Pinpoint the cell where the given text exists, returning its [X, Y] midpoint coordinate. 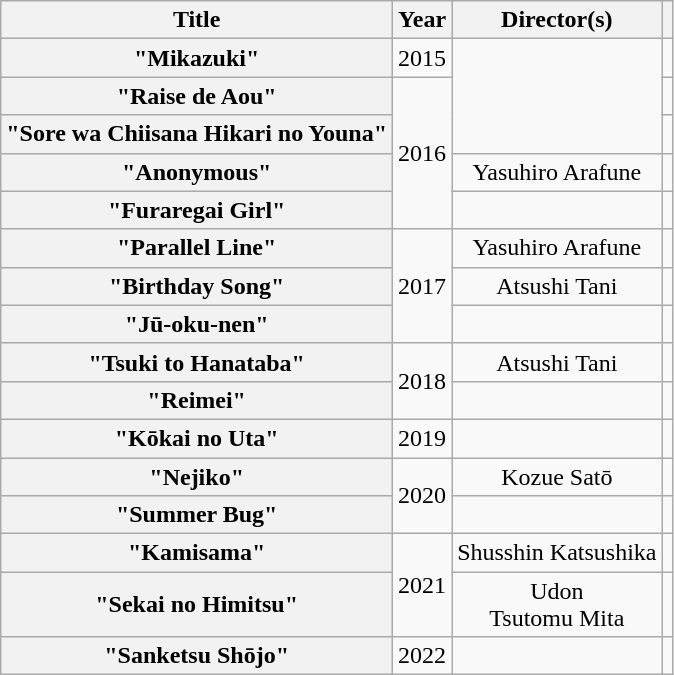
2018 [422, 381]
"Kamisama" [197, 553]
"Parallel Line" [197, 248]
"Reimei" [197, 400]
"Mikazuki" [197, 58]
"Tsuki to Hanataba" [197, 362]
2022 [422, 656]
Shusshin Katsushika [557, 553]
2017 [422, 286]
2020 [422, 496]
"Nejiko" [197, 477]
"Anonymous" [197, 172]
2021 [422, 586]
"Raise de Aou" [197, 96]
"Jū-oku-nen" [197, 324]
"Summer Bug" [197, 515]
"Sekai no Himitsu" [197, 604]
2019 [422, 438]
Director(s) [557, 20]
"Sore wa Chiisana Hikari no Youna" [197, 134]
2016 [422, 153]
Year [422, 20]
"Birthday Song" [197, 286]
"Kōkai no Uta" [197, 438]
Udon Tsutomu Mita [557, 604]
2015 [422, 58]
"Sanketsu Shōjo" [197, 656]
"Furaregai Girl" [197, 210]
Title [197, 20]
Kozue Satō [557, 477]
